Locate the cell with the specified text and output its [x, y] center coordinate. 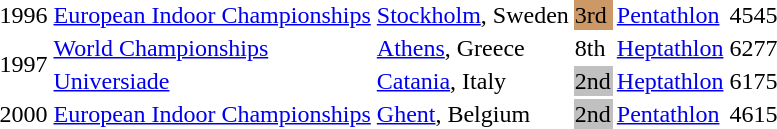
8th [592, 48]
Universiade [212, 81]
3rd [592, 15]
Catania, Italy [472, 81]
Stockholm, Sweden [472, 15]
Ghent, Belgium [472, 114]
Athens, Greece [472, 48]
World Championships [212, 48]
